Determine the (X, Y) coordinate at the center of the cell enclosing the given text.  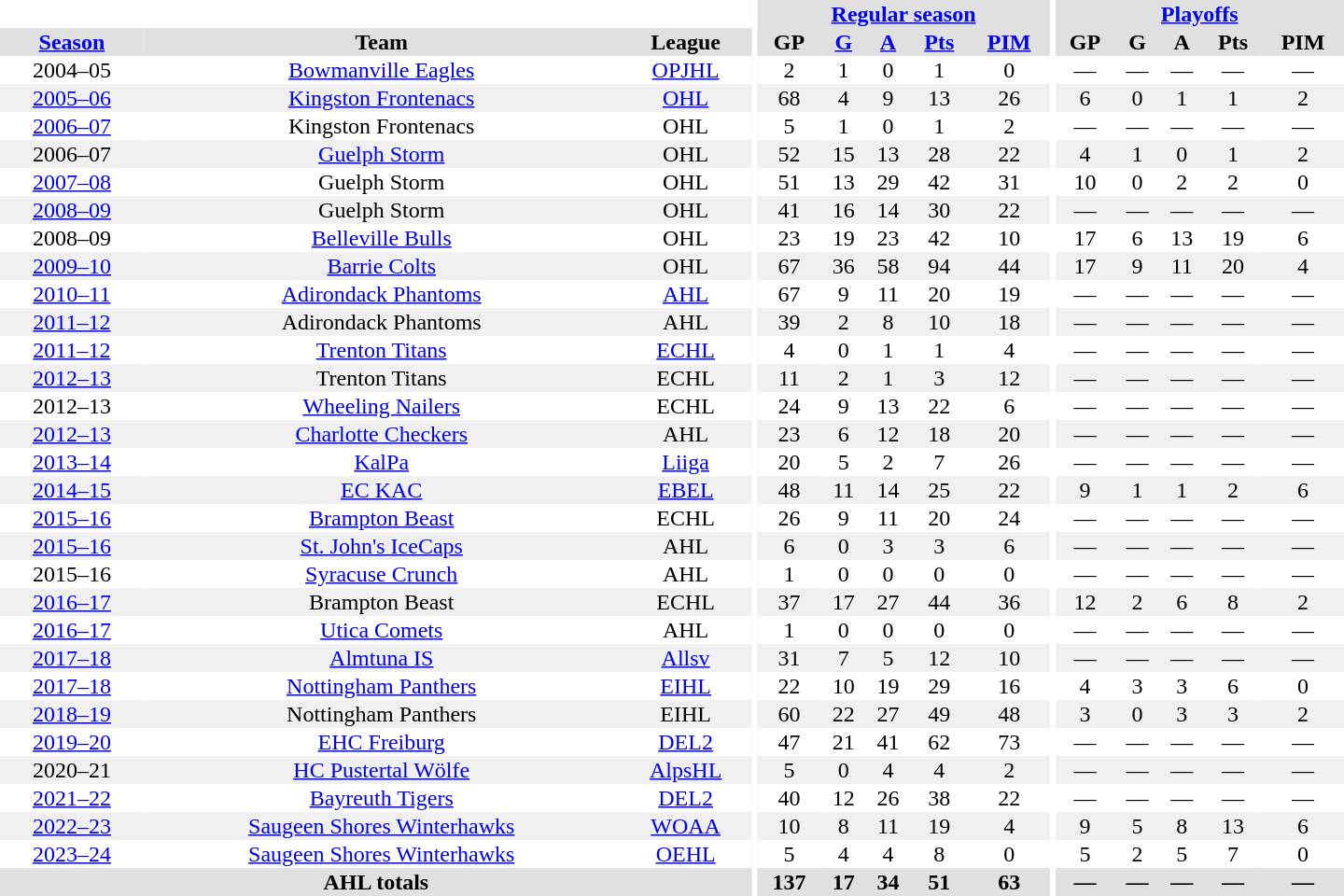
League (686, 42)
94 (939, 266)
21 (844, 742)
2020–21 (72, 770)
37 (790, 602)
Charlotte Checkers (382, 434)
EBEL (686, 490)
Allsv (686, 658)
30 (939, 210)
73 (1009, 742)
25 (939, 490)
2013–14 (72, 462)
38 (939, 798)
Belleville Bulls (382, 238)
15 (844, 154)
AlpsHL (686, 770)
St. John's IceCaps (382, 546)
Utica Comets (382, 630)
Playoffs (1199, 14)
49 (939, 714)
HC Pustertal Wölfe (382, 770)
2019–20 (72, 742)
2004–05 (72, 70)
2023–24 (72, 854)
Almtuna IS (382, 658)
Syracuse Crunch (382, 574)
KalPa (382, 462)
EHC Freiburg (382, 742)
Liiga (686, 462)
Wheeling Nailers (382, 406)
Barrie Colts (382, 266)
Bowmanville Eagles (382, 70)
OEHL (686, 854)
WOAA (686, 826)
63 (1009, 882)
34 (889, 882)
40 (790, 798)
2018–19 (72, 714)
Regular season (903, 14)
137 (790, 882)
28 (939, 154)
OPJHL (686, 70)
Season (72, 42)
58 (889, 266)
2007–08 (72, 182)
EC KAC (382, 490)
62 (939, 742)
2009–10 (72, 266)
68 (790, 98)
AHL totals (376, 882)
2010–11 (72, 294)
2021–22 (72, 798)
Bayreuth Tigers (382, 798)
52 (790, 154)
39 (790, 322)
Team (382, 42)
2005–06 (72, 98)
60 (790, 714)
2014–15 (72, 490)
47 (790, 742)
2022–23 (72, 826)
